For the text-containing cell, return its midpoint in [x, y] coordinate format. 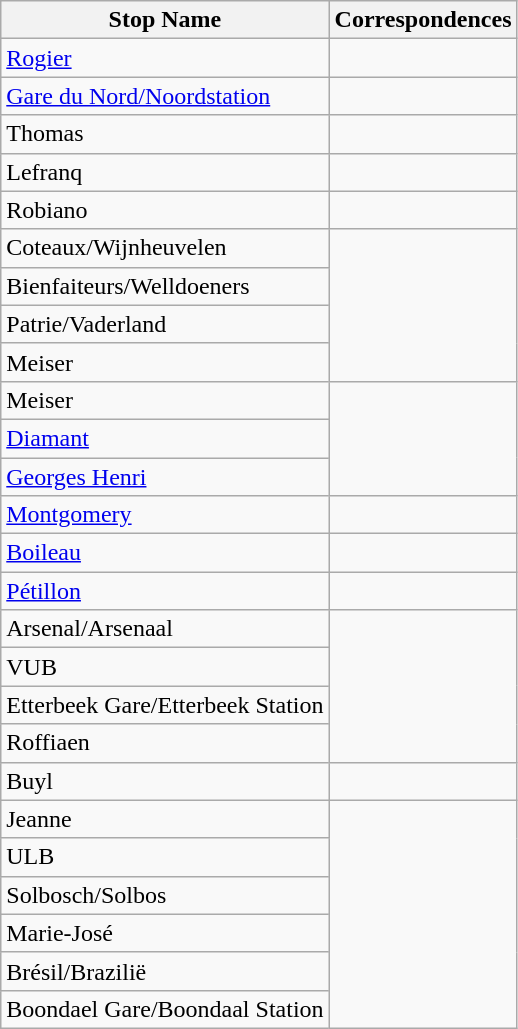
Buyl [165, 781]
Correspondences [423, 20]
Robiano [165, 210]
Etterbeek Gare/Etterbeek Station [165, 705]
Coteaux/Wijnheuvelen [165, 248]
Rogier [165, 58]
Solbosch/Solbos [165, 895]
Bienfaiteurs/Welldoeners [165, 286]
VUB [165, 667]
Jeanne [165, 819]
Boileau [165, 553]
Stop Name [165, 20]
Thomas [165, 134]
Montgomery [165, 515]
Lefranq [165, 172]
Pétillon [165, 591]
ULB [165, 857]
Georges Henri [165, 477]
Marie-José [165, 933]
Arsenal/Arsenaal [165, 629]
Roffiaen [165, 743]
Brésil/Brazilië [165, 971]
Diamant [165, 438]
Gare du Nord/Noordstation [165, 96]
Patrie/Vaderland [165, 324]
Boondael Gare/Boondaal Station [165, 1009]
